Detect which cell encompasses the target text, then output its [X, Y] center coordinate. 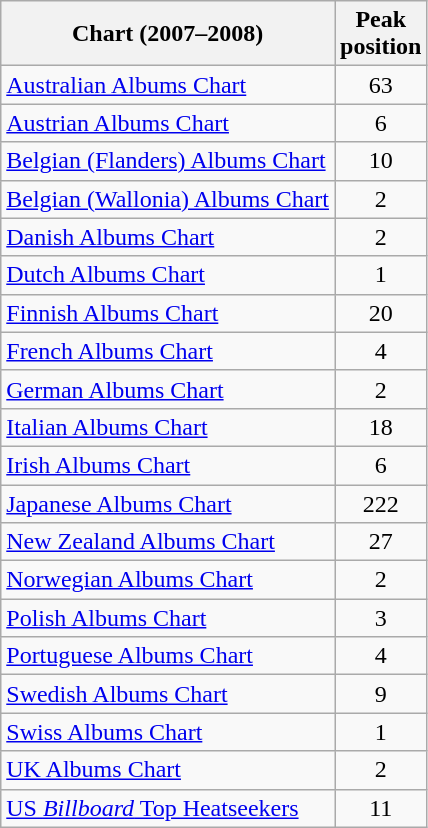
18 [380, 427]
New Zealand Albums Chart [168, 542]
Polish Albums Chart [168, 618]
Portuguese Albums Chart [168, 656]
Dutch Albums Chart [168, 275]
Australian Albums Chart [168, 85]
Danish Albums Chart [168, 237]
Belgian (Wallonia) Albums Chart [168, 199]
Swedish Albums Chart [168, 694]
Belgian (Flanders) Albums Chart [168, 161]
Italian Albums Chart [168, 427]
9 [380, 694]
20 [380, 313]
63 [380, 85]
222 [380, 503]
Norwegian Albums Chart [168, 580]
Austrian Albums Chart [168, 123]
Peak position [380, 34]
Japanese Albums Chart [168, 503]
Irish Albums Chart [168, 465]
Chart (2007–2008) [168, 34]
US Billboard Top Heatseekers [168, 808]
11 [380, 808]
UK Albums Chart [168, 770]
10 [380, 161]
German Albums Chart [168, 389]
3 [380, 618]
Finnish Albums Chart [168, 313]
27 [380, 542]
Swiss Albums Chart [168, 732]
French Albums Chart [168, 351]
